Extract the [x, y] coordinate from the center of the cell holding the provided text.  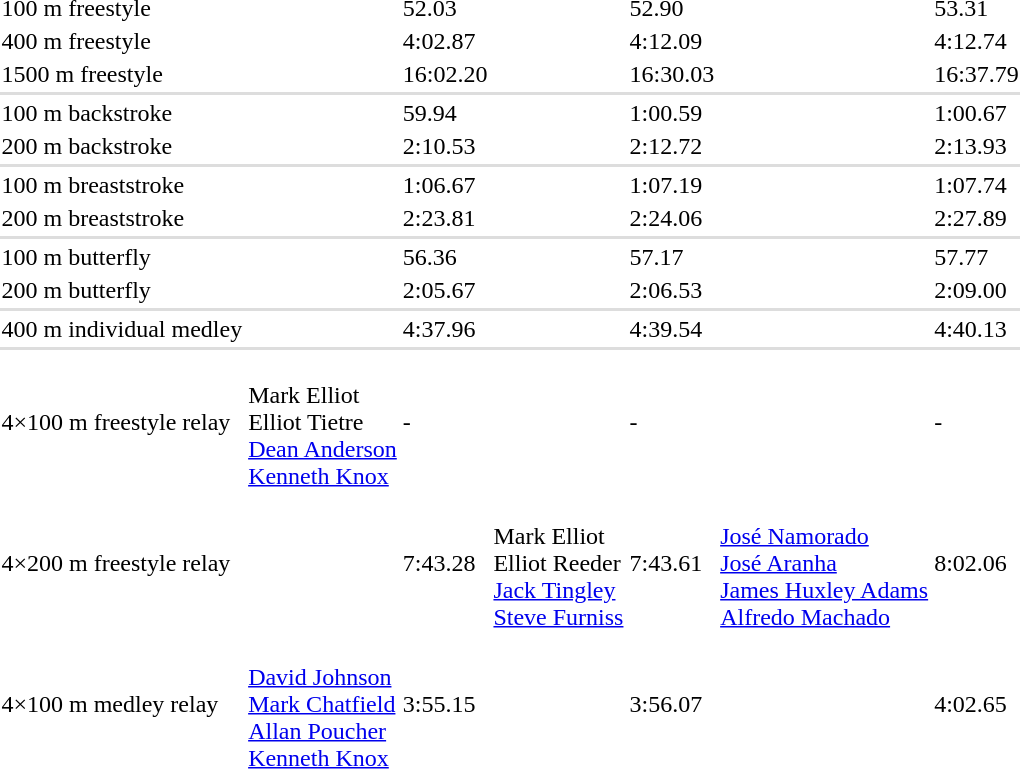
2:12.72 [672, 146]
400 m freestyle [122, 41]
2:06.53 [672, 290]
7:43.28 [445, 563]
1:07.19 [672, 185]
100 m breaststroke [122, 185]
200 m breaststroke [122, 218]
1:00.59 [672, 113]
4:39.54 [672, 329]
16:02.20 [445, 74]
16:30.03 [672, 74]
59.94 [445, 113]
1:06.67 [445, 185]
4:02.87 [445, 41]
7:43.61 [672, 563]
1500 m freestyle [122, 74]
200 m butterfly [122, 290]
Mark ElliotElliot ReederJack TingleySteve Furniss [558, 563]
56.36 [445, 257]
4:37.96 [445, 329]
2:24.06 [672, 218]
100 m backstroke [122, 113]
José NamoradoJosé AranhaJames Huxley AdamsAlfredo Machado [824, 563]
400 m individual medley [122, 329]
2:23.81 [445, 218]
200 m backstroke [122, 146]
Mark ElliotElliot TietreDean AndersonKenneth Knox [323, 422]
4×100 m freestyle relay [122, 422]
2:10.53 [445, 146]
4×200 m freestyle relay [122, 563]
4:12.09 [672, 41]
57.17 [672, 257]
2:05.67 [445, 290]
100 m butterfly [122, 257]
